From the cell containing the given text, extract its center point as [X, Y] coordinate. 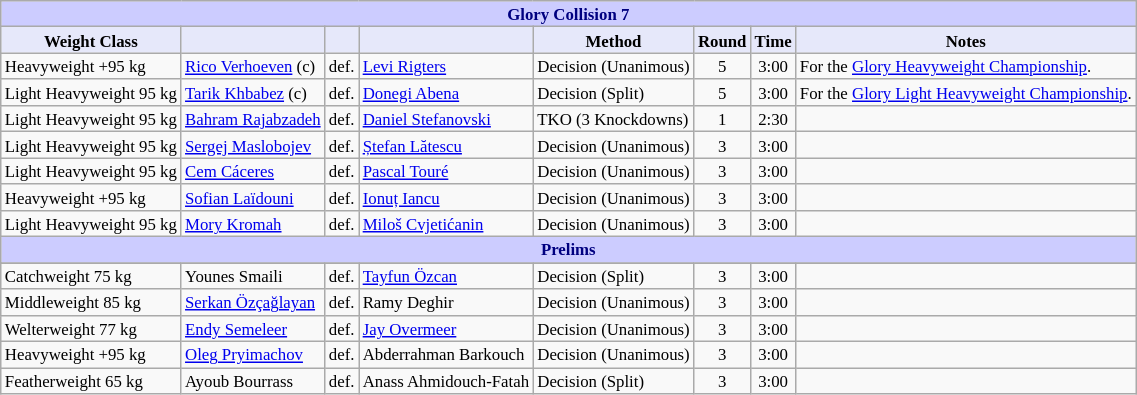
Anass Ahmidouch-Fatah [446, 381]
Time [774, 40]
Oleg Pryimachov [253, 355]
Miloš Cvjetićanin [446, 224]
Ayoub Bourrass [253, 381]
Prelims [568, 250]
Featherweight 65 kg [91, 381]
Cem Cáceres [253, 171]
Bahram Rajabzadeh [253, 119]
Ionuț Iancu [446, 197]
Sergej Maslobojev [253, 145]
Welterweight 77 kg [91, 328]
Tayfun Özcan [446, 276]
Daniel Stefanovski [446, 119]
Abderrahman Barkouch [446, 355]
Younes Smaili [253, 276]
Mory Kromah [253, 224]
For the Glory Heavyweight Championship. [966, 66]
Tarik Khbabez (c) [253, 93]
1 [722, 119]
Endy Semeleer [253, 328]
Ștefan Lătescu [446, 145]
Catchweight 75 kg [91, 276]
Donegi Abena [446, 93]
Ramy Deghir [446, 302]
Pascal Touré [446, 171]
Glory Collision 7 [568, 14]
Levi Rigters [446, 66]
Weight Class [91, 40]
Serkan Özçağlayan [253, 302]
For the Glory Light Heavyweight Championship. [966, 93]
2:30 [774, 119]
Sofian Laïdouni [253, 197]
Round [722, 40]
TKO (3 Knockdowns) [614, 119]
Jay Overmeer [446, 328]
Method [614, 40]
Rico Verhoeven (c) [253, 66]
Notes [966, 40]
Middleweight 85 kg [91, 302]
